From the cell containing the given text, extract its center point as [X, Y] coordinate. 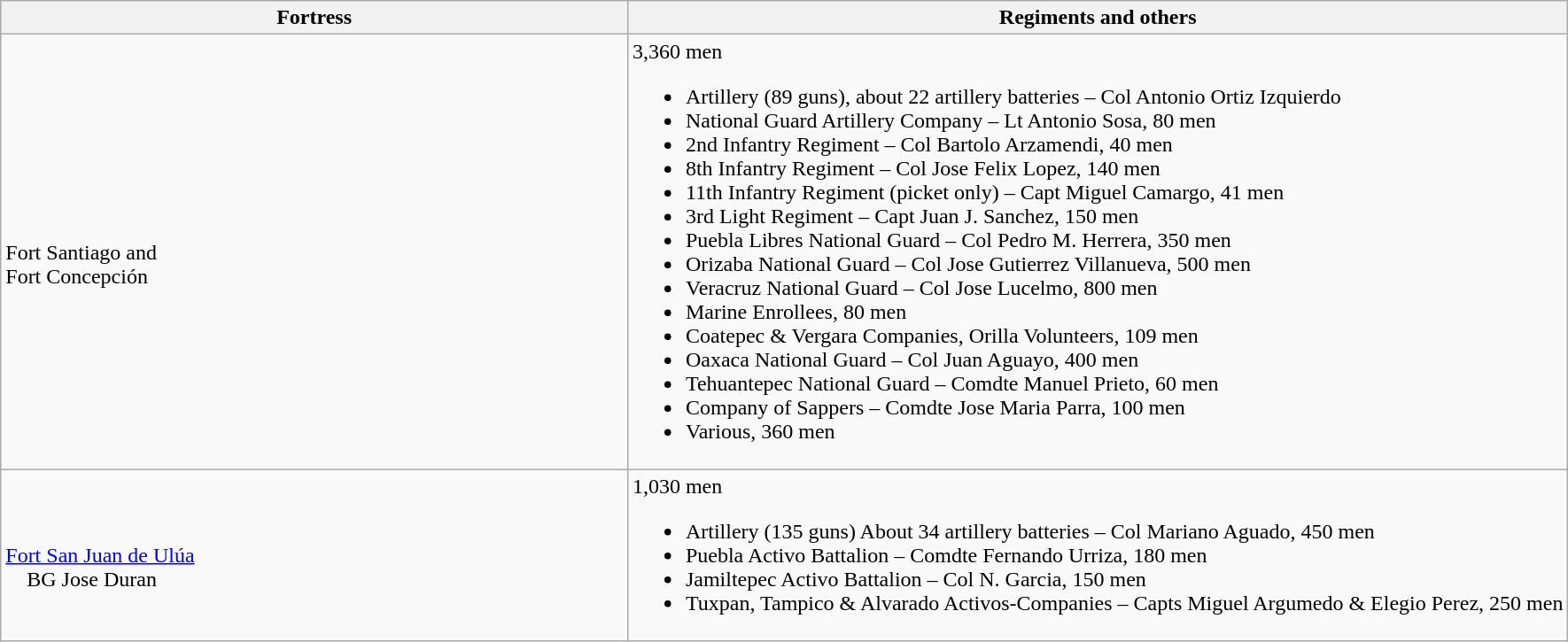
Fort Santiago and Fort Concepción [314, 251]
Fort San Juan de Ulúa BG Jose Duran [314, 555]
Regiments and others [1098, 18]
Fortress [314, 18]
